Return the (x, y) coordinate for the center point of the cell that contains the specified text.  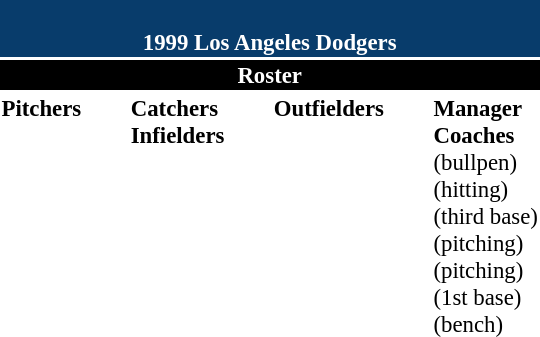
Roster (270, 75)
1999 Los Angeles Dodgers (270, 28)
